Find where the given text appears and provide that cell's center as [x, y] coordinate. 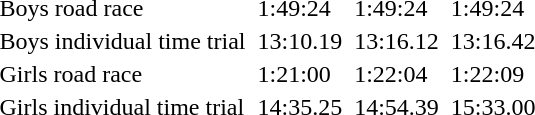
13:10.19 [300, 41]
13:16.12 [397, 41]
1:22:04 [397, 74]
1:21:00 [300, 74]
